Output the [X, Y] coordinate of the center of the cell containing the given text.  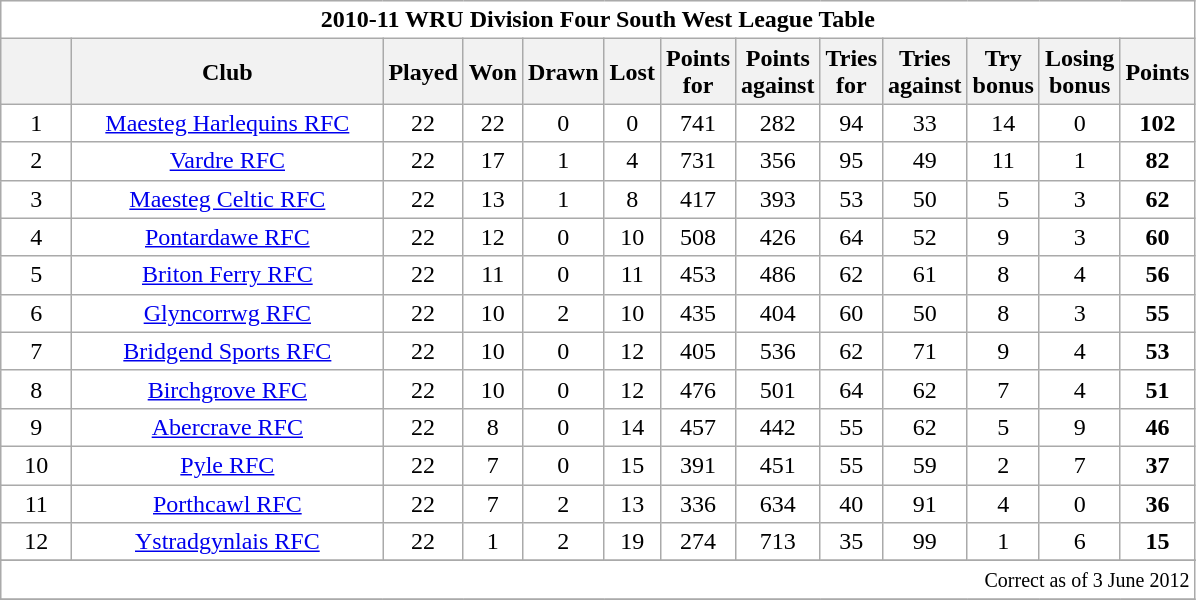
Glyncorrwg RFC [228, 313]
35 [852, 542]
95 [852, 161]
82 [1158, 161]
486 [778, 275]
634 [778, 503]
Lost [632, 72]
274 [698, 542]
Won [492, 72]
Abercrave RFC [228, 427]
501 [778, 389]
19 [632, 542]
33 [925, 123]
Pontardawe RFC [228, 237]
536 [778, 351]
Pyle RFC [228, 465]
Try bonus [1003, 72]
453 [698, 275]
Tries against [925, 72]
282 [778, 123]
36 [1158, 503]
40 [852, 503]
442 [778, 427]
405 [698, 351]
476 [698, 389]
Points against [778, 72]
71 [925, 351]
51 [1158, 389]
102 [1158, 123]
Ystradgynlais RFC [228, 542]
Birchgrove RFC [228, 389]
435 [698, 313]
457 [698, 427]
Losing bonus [1079, 72]
391 [698, 465]
17 [492, 161]
451 [778, 465]
56 [1158, 275]
417 [698, 199]
Played [423, 72]
61 [925, 275]
426 [778, 237]
94 [852, 123]
2010-11 WRU Division Four South West League Table [598, 20]
Tries for [852, 72]
Points for [698, 72]
731 [698, 161]
49 [925, 161]
741 [698, 123]
Briton Ferry RFC [228, 275]
Points [1158, 72]
91 [925, 503]
99 [925, 542]
46 [1158, 427]
Maesteg Celtic RFC [228, 199]
Porthcawl RFC [228, 503]
Correct as of 3 June 2012 [598, 580]
393 [778, 199]
336 [698, 503]
404 [778, 313]
Drawn [563, 72]
37 [1158, 465]
713 [778, 542]
Bridgend Sports RFC [228, 351]
Maesteg Harlequins RFC [228, 123]
356 [778, 161]
Club [228, 72]
Vardre RFC [228, 161]
59 [925, 465]
52 [925, 237]
508 [698, 237]
